For the text-containing cell, return its midpoint in [x, y] coordinate format. 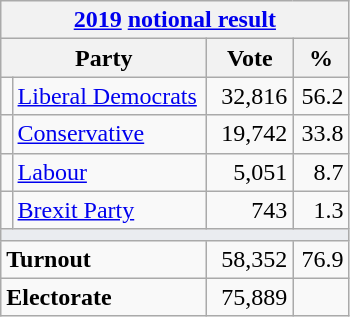
8.7 [321, 172]
743 [250, 210]
2019 notional result [175, 20]
Liberal Democrats [110, 96]
1.3 [321, 210]
Turnout [104, 259]
Electorate [104, 297]
Conservative [110, 134]
Vote [250, 58]
Brexit Party [110, 210]
5,051 [250, 172]
75,889 [250, 297]
% [321, 58]
56.2 [321, 96]
33.8 [321, 134]
19,742 [250, 134]
Labour [110, 172]
76.9 [321, 259]
58,352 [250, 259]
32,816 [250, 96]
Party [104, 58]
